Identify which cell holds the provided text, then report its (X, Y) central coordinate. 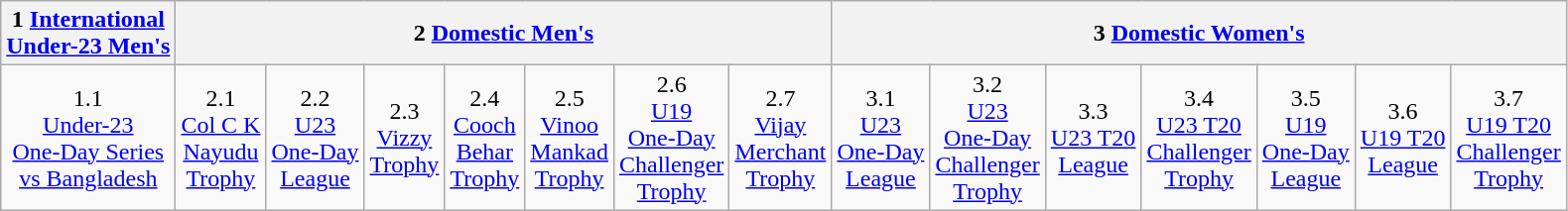
2.1Col C KNayuduTrophy (220, 138)
2.7VijayMerchantTrophy (780, 138)
3.3U23 T20League (1094, 138)
3 Domestic Women's (1199, 34)
3.5U19One-DayLeague (1306, 138)
1 InternationalUnder-23 Men's (88, 34)
2.3VizzyTrophy (405, 138)
1.1Under-23One-Day Seriesvs Bangladesh (88, 138)
3.6U19 T20League (1403, 138)
3.7U19 T20ChallengerTrophy (1508, 138)
3.4U23 T20ChallengerTrophy (1199, 138)
3.2U23One-DayChallengerTrophy (987, 138)
3.1U23One-DayLeague (881, 138)
2.2U23One-DayLeague (316, 138)
2.5VinooMankadTrophy (570, 138)
2.4CoochBeharTrophy (484, 138)
2.6U19One-DayChallengerTrophy (671, 138)
2 Domestic Men's (504, 34)
